Identify which cell holds the provided text, then report its [X, Y] central coordinate. 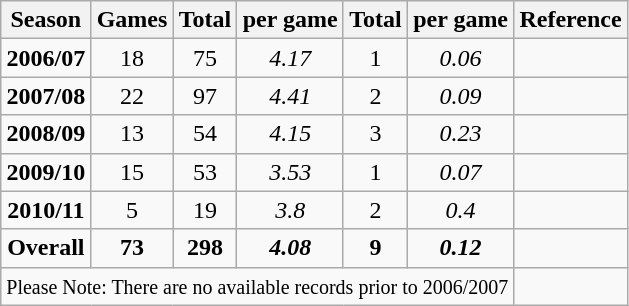
73 [132, 248]
Please Note: There are no available records prior to 2006/2007 [258, 286]
54 [205, 134]
Games [132, 20]
0.4 [460, 210]
4.41 [290, 96]
2010/11 [46, 210]
19 [205, 210]
Reference [570, 20]
298 [205, 248]
9 [375, 248]
2009/10 [46, 172]
18 [132, 58]
13 [132, 134]
97 [205, 96]
0.09 [460, 96]
53 [205, 172]
5 [132, 210]
4.17 [290, 58]
Overall [46, 248]
2007/08 [46, 96]
3.8 [290, 210]
15 [132, 172]
4.08 [290, 248]
4.15 [290, 134]
0.12 [460, 248]
2008/09 [46, 134]
75 [205, 58]
22 [132, 96]
0.23 [460, 134]
0.06 [460, 58]
Season [46, 20]
3 [375, 134]
2006/07 [46, 58]
0.07 [460, 172]
3.53 [290, 172]
